Search for the cell housing the specified text and yield its (X, Y) center coordinate. 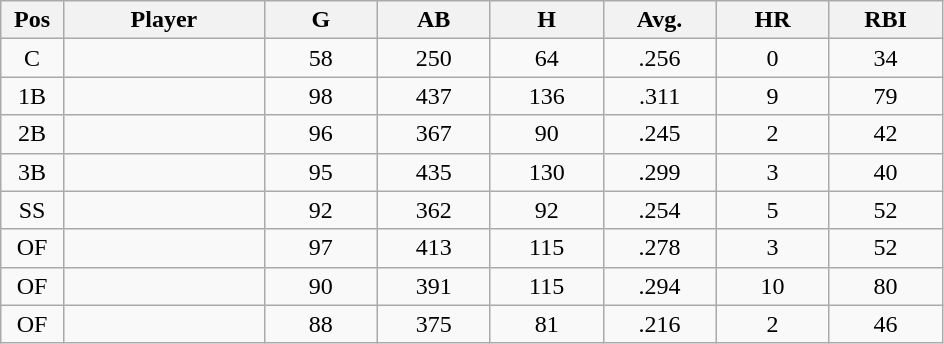
435 (434, 172)
.256 (660, 58)
C (32, 58)
79 (886, 96)
HR (772, 20)
130 (546, 172)
64 (546, 58)
G (320, 20)
Player (164, 20)
42 (886, 134)
97 (320, 248)
.299 (660, 172)
.278 (660, 248)
H (546, 20)
.254 (660, 210)
AB (434, 20)
413 (434, 248)
391 (434, 286)
.216 (660, 324)
81 (546, 324)
95 (320, 172)
375 (434, 324)
88 (320, 324)
5 (772, 210)
Avg. (660, 20)
34 (886, 58)
.311 (660, 96)
367 (434, 134)
SS (32, 210)
80 (886, 286)
.294 (660, 286)
10 (772, 286)
0 (772, 58)
1B (32, 96)
437 (434, 96)
362 (434, 210)
9 (772, 96)
2B (32, 134)
40 (886, 172)
98 (320, 96)
46 (886, 324)
Pos (32, 20)
136 (546, 96)
.245 (660, 134)
250 (434, 58)
3B (32, 172)
RBI (886, 20)
96 (320, 134)
58 (320, 58)
